Provide the [X, Y] coordinate of the cell's center where the given text is located.  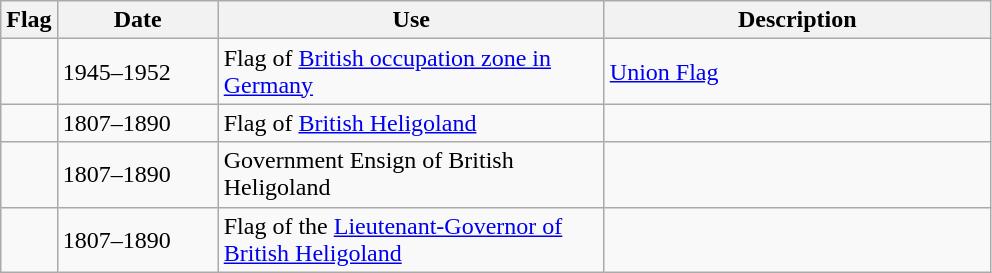
Government Ensign of British Heligoland [411, 174]
Description [797, 20]
Date [138, 20]
Use [411, 20]
Flag of the Lieutenant-Governor of British Heligoland [411, 240]
Flag of British occupation zone in Germany [411, 72]
Flag [29, 20]
1945–1952 [138, 72]
Union Flag [797, 72]
Flag of British Heligoland [411, 123]
